From the cell containing the given text, extract its center point as [x, y] coordinate. 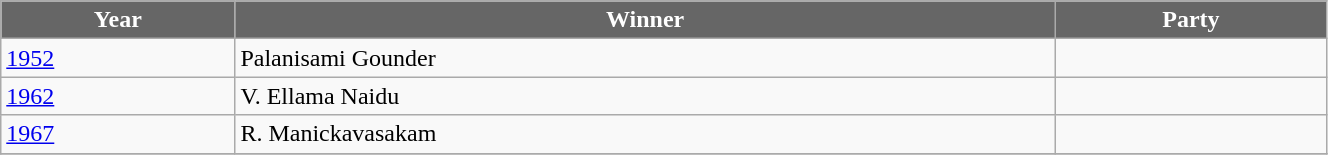
V. Ellama Naidu [646, 96]
Palanisami Gounder [646, 58]
Winner [646, 20]
1952 [118, 58]
Year [118, 20]
1967 [118, 134]
1962 [118, 96]
R. Manickavasakam [646, 134]
Party [1190, 20]
